Return (X, Y) of the center of cell containing provided text 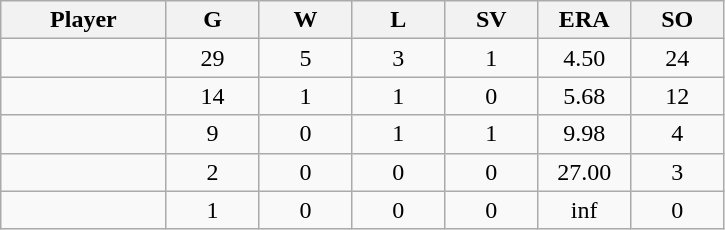
29 (212, 58)
9 (212, 134)
Player (84, 20)
14 (212, 96)
5 (306, 58)
SO (678, 20)
ERA (584, 20)
SV (492, 20)
W (306, 20)
5.68 (584, 96)
G (212, 20)
4.50 (584, 58)
4 (678, 134)
9.98 (584, 134)
27.00 (584, 172)
inf (584, 210)
24 (678, 58)
12 (678, 96)
L (398, 20)
2 (212, 172)
